Return the [x, y] coordinate for the center point of the cell that contains the specified text.  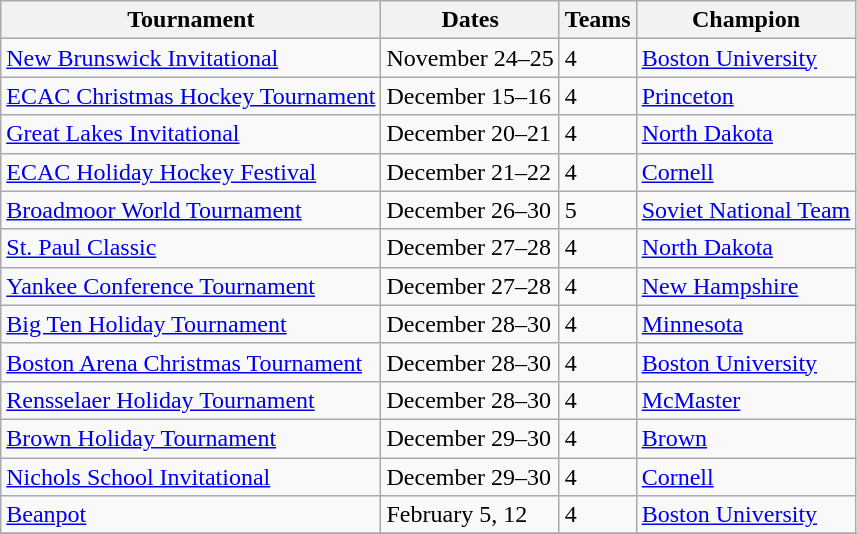
Minnesota [746, 324]
Princeton [746, 96]
November 24–25 [470, 58]
Great Lakes Invitational [191, 134]
Yankee Conference Tournament [191, 286]
February 5, 12 [470, 515]
Soviet National Team [746, 210]
Brown Holiday Tournament [191, 438]
St. Paul Classic [191, 248]
Tournament [191, 20]
Teams [598, 20]
McMaster [746, 400]
Dates [470, 20]
Brown [746, 438]
December 15–16 [470, 96]
Broadmoor World Tournament [191, 210]
5 [598, 210]
Champion [746, 20]
Rensselaer Holiday Tournament [191, 400]
Big Ten Holiday Tournament [191, 324]
ECAC Christmas Hockey Tournament [191, 96]
New Brunswick Invitational [191, 58]
December 26–30 [470, 210]
Beanpot [191, 515]
Boston Arena Christmas Tournament [191, 362]
Nichols School Invitational [191, 477]
New Hampshire [746, 286]
ECAC Holiday Hockey Festival [191, 172]
December 21–22 [470, 172]
December 20–21 [470, 134]
